Scan for the cell matching the given text and deliver its (x, y) coordinate at center. 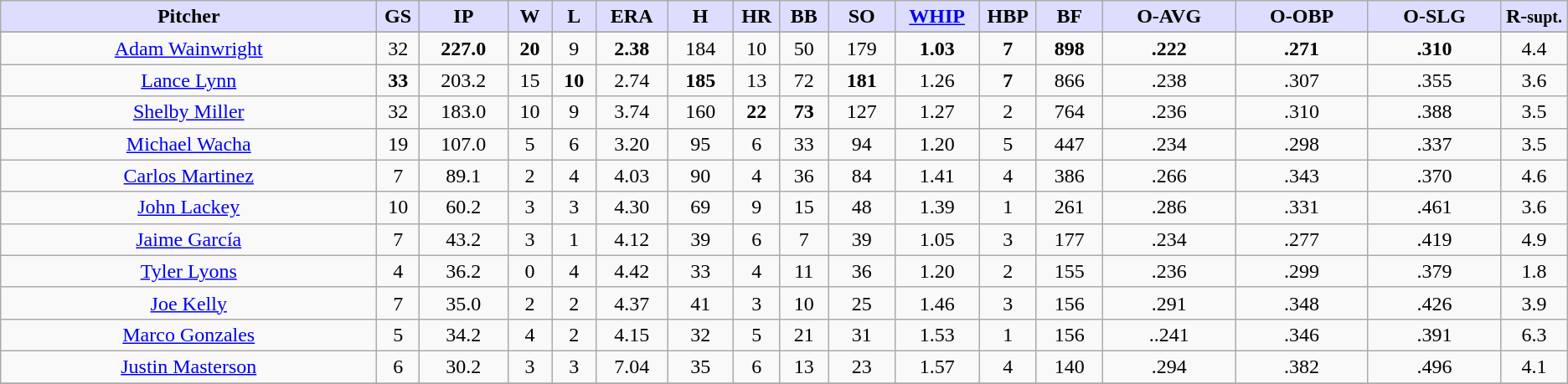
4.15 (632, 335)
W (529, 17)
.266 (1168, 176)
4.30 (632, 207)
7.04 (632, 366)
11 (804, 271)
177 (1069, 239)
1.39 (936, 207)
Jaime García (189, 239)
.307 (1302, 80)
HBP (1008, 17)
.238 (1168, 80)
O-AVG (1168, 17)
261 (1069, 207)
Marco Gonzales (189, 335)
160 (700, 112)
140 (1069, 366)
94 (861, 144)
2.38 (632, 49)
John Lackey (189, 207)
4.03 (632, 176)
.294 (1168, 366)
20 (529, 49)
4.37 (632, 303)
.298 (1302, 144)
HR (757, 17)
184 (700, 49)
23 (861, 366)
.379 (1434, 271)
72 (804, 80)
SO (861, 17)
43.2 (464, 239)
203.2 (464, 80)
1.8 (1534, 271)
90 (700, 176)
30.2 (464, 366)
19 (399, 144)
.355 (1434, 80)
.286 (1168, 207)
ERA (632, 17)
4.6 (1534, 176)
.496 (1434, 366)
Justin Masterson (189, 366)
50 (804, 49)
.419 (1434, 239)
4.1 (1534, 366)
4.42 (632, 271)
2.74 (632, 80)
.337 (1434, 144)
R-supt. (1534, 17)
447 (1069, 144)
95 (700, 144)
185 (700, 80)
0 (529, 271)
227.0 (464, 49)
O-SLG (1434, 17)
Adam Wainwright (189, 49)
4.9 (1534, 239)
127 (861, 112)
.291 (1168, 303)
21 (804, 335)
1.46 (936, 303)
.426 (1434, 303)
107.0 (464, 144)
155 (1069, 271)
.271 (1302, 49)
L (575, 17)
.370 (1434, 176)
179 (861, 49)
1.57 (936, 366)
1.41 (936, 176)
O-OBP (1302, 17)
.346 (1302, 335)
898 (1069, 49)
H (700, 17)
866 (1069, 80)
36.2 (464, 271)
WHIP (936, 17)
34.2 (464, 335)
Joe Kelly (189, 303)
25 (861, 303)
4.4 (1534, 49)
1.26 (936, 80)
22 (757, 112)
181 (861, 80)
386 (1069, 176)
31 (861, 335)
764 (1069, 112)
.382 (1302, 366)
73 (804, 112)
GS (399, 17)
41 (700, 303)
.222 (1168, 49)
Pitcher (189, 17)
48 (861, 207)
Carlos Martinez (189, 176)
..241 (1168, 335)
IP (464, 17)
BF (1069, 17)
60.2 (464, 207)
Tyler Lyons (189, 271)
.343 (1302, 176)
Michael Wacha (189, 144)
69 (700, 207)
.388 (1434, 112)
.391 (1434, 335)
1.53 (936, 335)
.299 (1302, 271)
6.3 (1534, 335)
183.0 (464, 112)
.348 (1302, 303)
35 (700, 366)
1.05 (936, 239)
3.74 (632, 112)
Shelby Miller (189, 112)
Lance Lynn (189, 80)
4.12 (632, 239)
89.1 (464, 176)
BB (804, 17)
.331 (1302, 207)
.277 (1302, 239)
1.03 (936, 49)
1.27 (936, 112)
3.20 (632, 144)
.461 (1434, 207)
35.0 (464, 303)
84 (861, 176)
3.9 (1534, 303)
